Determine the (x, y) coordinate at the center of the cell enclosing the given text.  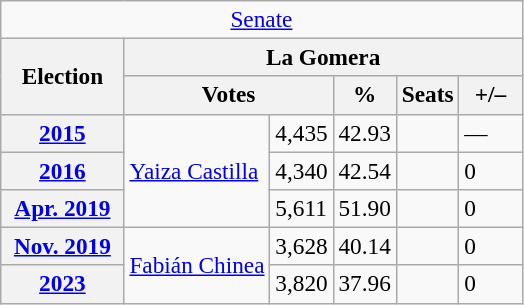
5,611 (302, 208)
Nov. 2019 (62, 246)
4,340 (302, 170)
51.90 (364, 208)
Senate (262, 19)
Seats (428, 95)
37.96 (364, 284)
42.93 (364, 133)
— (490, 133)
2023 (62, 284)
Fabián Chinea (197, 265)
+/– (490, 95)
2016 (62, 170)
42.54 (364, 170)
Yaiza Castilla (197, 170)
40.14 (364, 246)
4,435 (302, 133)
La Gomera (323, 57)
3,628 (302, 246)
Apr. 2019 (62, 208)
Votes (228, 95)
% (364, 95)
Election (62, 76)
3,820 (302, 284)
2015 (62, 133)
